For the text-containing cell, return its midpoint in [X, Y] coordinate format. 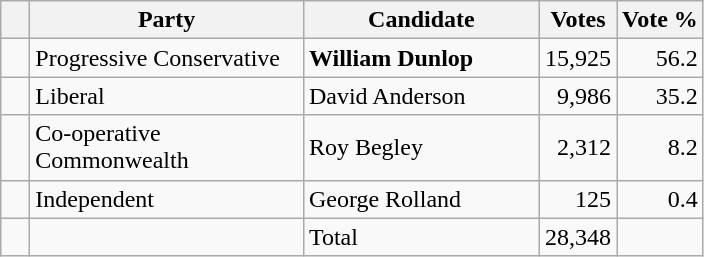
2,312 [578, 148]
Votes [578, 20]
125 [578, 199]
56.2 [660, 58]
Liberal [167, 96]
Candidate [421, 20]
William Dunlop [421, 58]
8.2 [660, 148]
0.4 [660, 199]
15,925 [578, 58]
Roy Begley [421, 148]
George Rolland [421, 199]
35.2 [660, 96]
Vote % [660, 20]
Total [421, 237]
David Anderson [421, 96]
Independent [167, 199]
Party [167, 20]
Progressive Conservative [167, 58]
Co-operative Commonwealth [167, 148]
9,986 [578, 96]
28,348 [578, 237]
